Search for the cell housing the specified text and yield its (x, y) center coordinate. 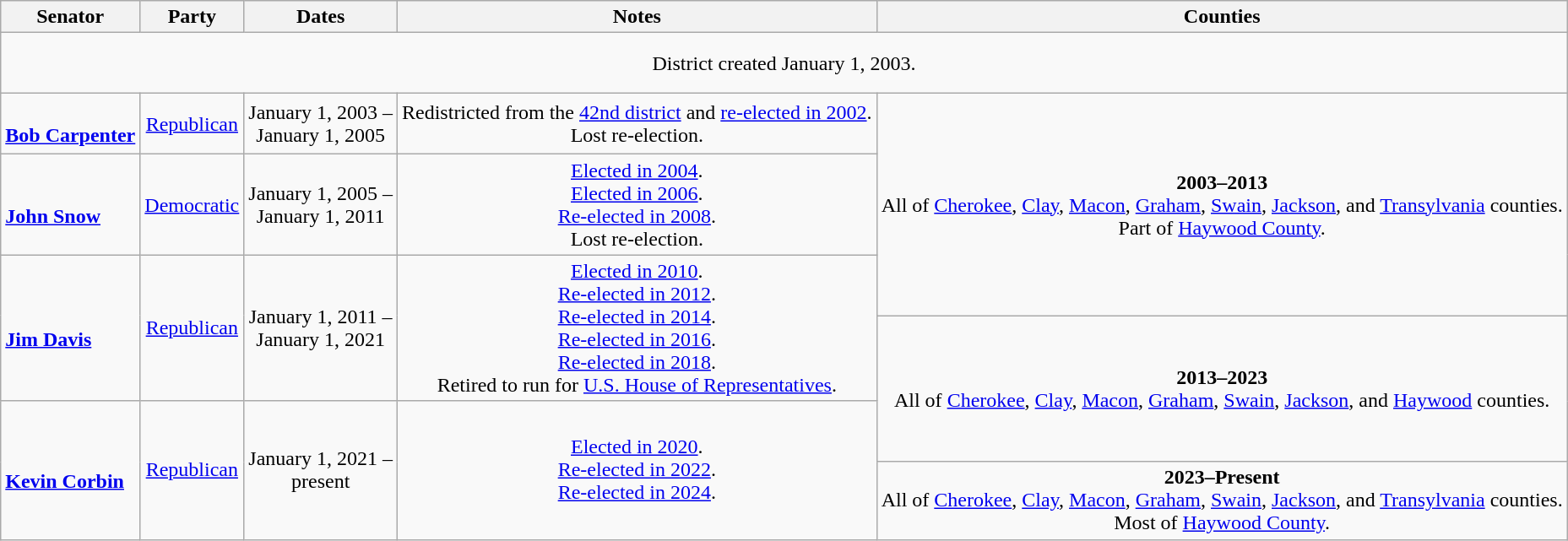
Bob Carpenter (71, 124)
2023–Present All of Cherokee, Clay, Macon, Graham, Swain, Jackson, and Transylvania counties. Most of Haywood County. (1222, 500)
January 1, 2011 – January 1, 2021 (321, 327)
Dates (321, 17)
Notes (638, 17)
2003–2013 All of Cherokee, Clay, Macon, Graham, Swain, Jackson, and Transylvania counties. Part of Haywood County. (1222, 204)
Elected in 2020. Re-elected in 2022. Re-elected in 2024. (638, 470)
Party (193, 17)
2013–2023 All of Cherokee, Clay, Macon, Graham, Swain, Jackson, and Haywood counties. (1222, 388)
Redistricted from the 42nd district and re-elected in 2002. Lost re-election. (638, 124)
Counties (1222, 17)
January 1, 2005 – January 1, 2011 (321, 204)
District created January 1, 2003. (784, 63)
Kevin Corbin (71, 470)
Jim Davis (71, 327)
Elected in 2004. Elected in 2006. Re-elected in 2008. Lost re-election. (638, 204)
Elected in 2010. Re-elected in 2012. Re-elected in 2014. Re-elected in 2016. Re-elected in 2018. Retired to run for U.S. House of Representatives. (638, 327)
John Snow (71, 204)
Democratic (193, 204)
January 1, 2021 – present (321, 470)
January 1, 2003 – January 1, 2005 (321, 124)
Senator (71, 17)
